Return (X, Y) of the center of cell containing provided text 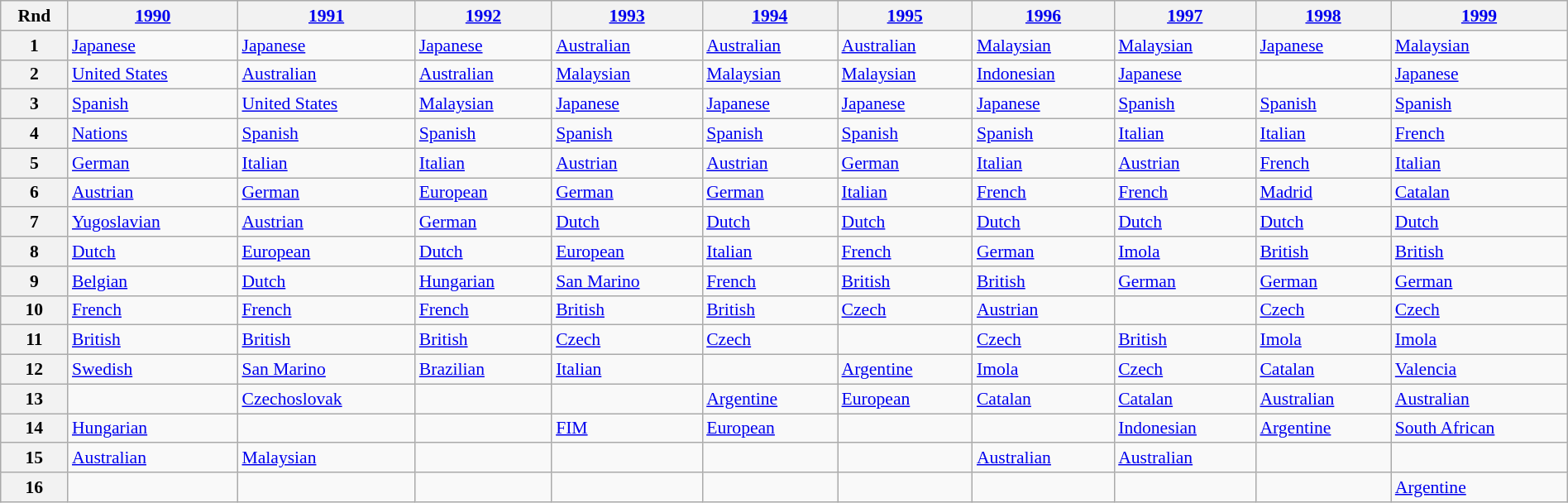
1 (35, 46)
1997 (1184, 16)
12 (35, 370)
6 (35, 193)
15 (35, 458)
Belgian (153, 281)
7 (35, 223)
1991 (326, 16)
1999 (1479, 16)
Brazilian (483, 370)
Rnd (35, 16)
1992 (483, 16)
1994 (769, 16)
Yugoslavian (153, 223)
4 (35, 134)
9 (35, 281)
1993 (627, 16)
2 (35, 74)
1998 (1323, 16)
3 (35, 104)
Swedish (153, 370)
Nations (153, 134)
8 (35, 251)
11 (35, 340)
Czechoslovak (326, 399)
13 (35, 399)
1990 (153, 16)
FIM (627, 429)
10 (35, 310)
Madrid (1323, 193)
1995 (905, 16)
14 (35, 429)
Valencia (1479, 370)
1996 (1044, 16)
16 (35, 487)
South African (1479, 429)
5 (35, 163)
